Provide the (x, y) coordinate of the cell's center where the given text is located.  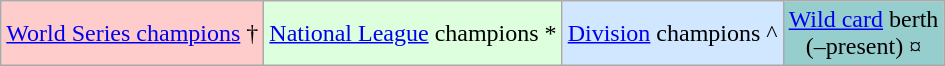
National League champions * (413, 34)
Wild card berth(–present) ¤ (864, 34)
World Series champions † (132, 34)
Division champions ^ (672, 34)
